Find where the given text appears and provide that cell's center as (x, y) coordinate. 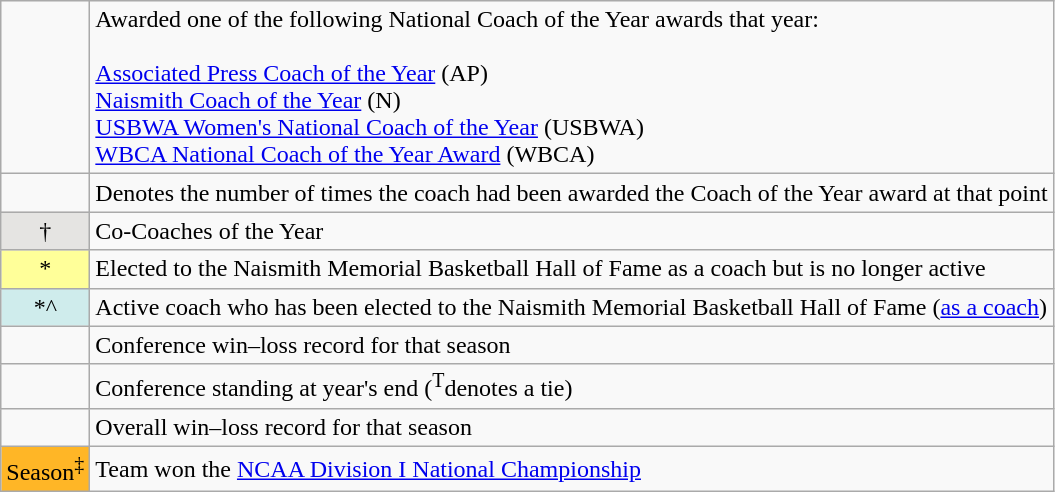
Overall win–loss record for that season (572, 428)
Team won the NCAA Division I National Championship (572, 470)
*^ (46, 307)
Conference standing at year's end (Tdenotes a tie) (572, 386)
Co-Coaches of the Year (572, 231)
Elected to the Naismith Memorial Basketball Hall of Fame as a coach but is no longer active (572, 269)
Conference win–loss record for that season (572, 345)
Active coach who has been elected to the Naismith Memorial Basketball Hall of Fame (as a coach) (572, 307)
Denotes the number of times the coach had been awarded the Coach of the Year award at that point (572, 193)
† (46, 231)
Season‡ (46, 470)
* (46, 269)
